Scan for the cell matching the given text and deliver its [X, Y] coordinate at center. 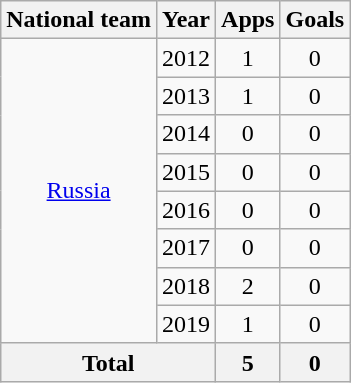
2018 [186, 286]
2 [248, 286]
National team [79, 20]
2014 [186, 134]
2013 [186, 96]
2019 [186, 324]
Goals [315, 20]
2016 [186, 210]
2017 [186, 248]
2012 [186, 58]
Russia [79, 191]
2015 [186, 172]
Year [186, 20]
Apps [248, 20]
5 [248, 362]
Total [108, 362]
